Capture the cell that displays the provided text and extract its (x, y) central coordinate. 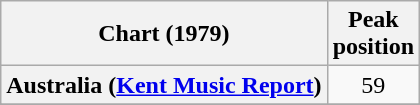
Chart (1979) (164, 34)
59 (373, 85)
Peakposition (373, 34)
Australia (Kent Music Report) (164, 85)
